Extract the (X, Y) coordinate from the center of the cell holding the provided text.  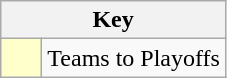
Teams to Playoffs (134, 58)
Key (114, 20)
